Extract the (x, y) coordinate from the center of the cell holding the provided text.  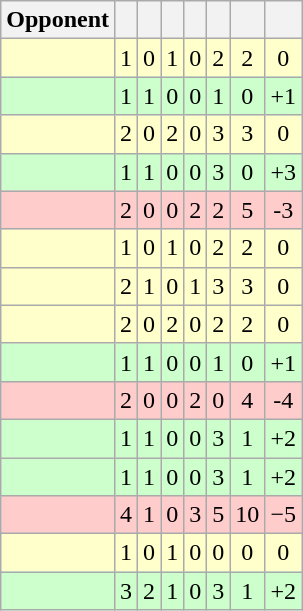
+3 (284, 172)
Opponent (58, 20)
−5 (284, 515)
-4 (284, 400)
10 (248, 515)
-3 (284, 210)
